Extract the [X, Y] coordinate from the center of the cell holding the provided text.  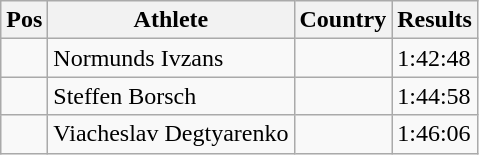
Country [343, 20]
Athlete [171, 20]
Steffen Borsch [171, 96]
Results [435, 20]
1:44:58 [435, 96]
Normunds Ivzans [171, 58]
Pos [24, 20]
1:46:06 [435, 134]
Viacheslav Degtyarenko [171, 134]
1:42:48 [435, 58]
